Scan for the cell matching the given text and deliver its (x, y) coordinate at center. 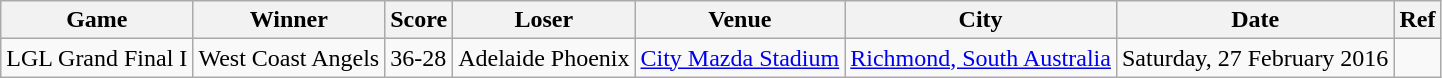
Richmond, South Australia (981, 58)
City Mazda Stadium (740, 58)
City (981, 20)
Venue (740, 20)
Game (97, 20)
Adelaide Phoenix (544, 58)
Date (1254, 20)
36-28 (419, 58)
Score (419, 20)
Loser (544, 20)
LGL Grand Final I (97, 58)
West Coast Angels (289, 58)
Ref (1418, 20)
Saturday, 27 February 2016 (1254, 58)
Winner (289, 20)
